Determine the (x, y) coordinate at the center of the cell enclosing the given text.  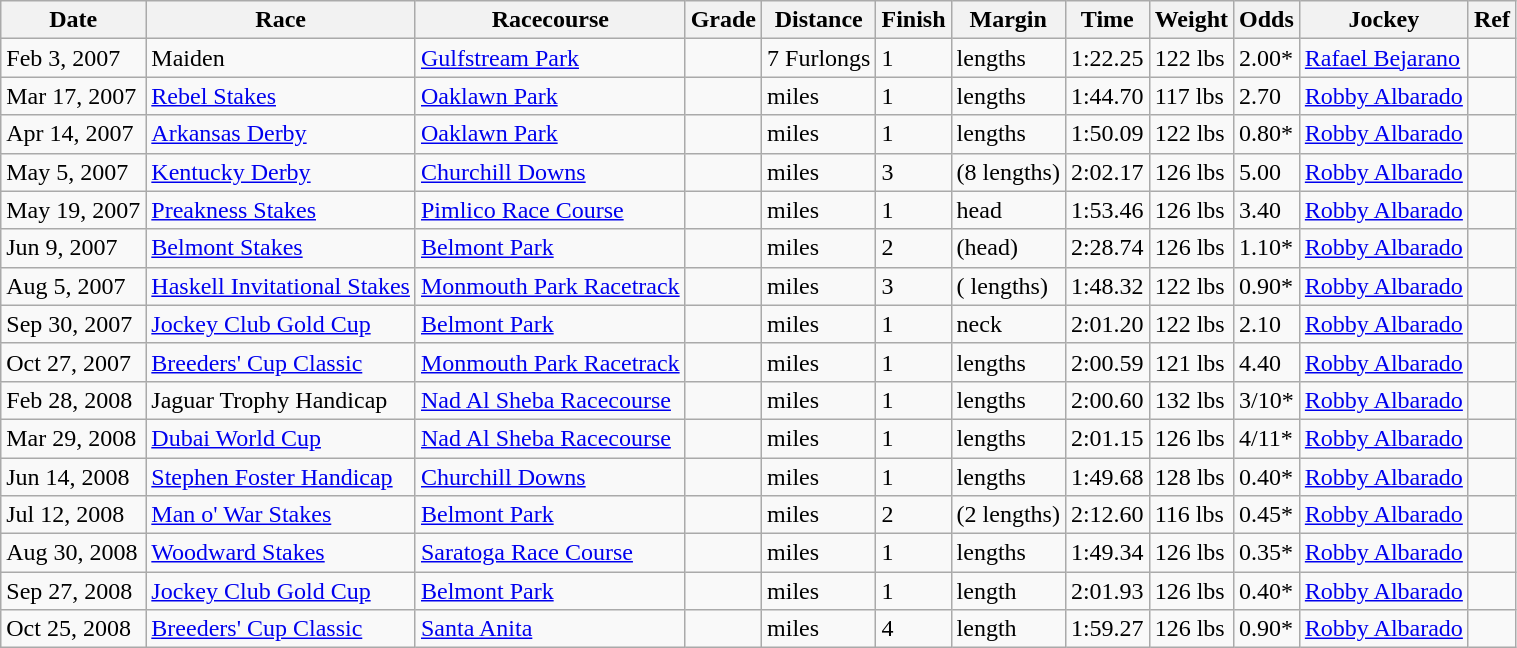
Jun 9, 2007 (74, 248)
2:01.20 (1107, 324)
4.40 (1267, 362)
Sep 27, 2008 (74, 591)
Haskell Invitational Stakes (281, 286)
Jaguar Trophy Handicap (281, 400)
Odds (1267, 20)
Santa Anita (550, 629)
Preakness Stakes (281, 210)
Finish (914, 20)
2.70 (1267, 96)
3/10* (1267, 400)
1:53.46 (1107, 210)
Feb 28, 2008 (74, 400)
neck (1008, 324)
Jun 14, 2008 (74, 477)
( lengths) (1008, 286)
4 (914, 629)
1:48.32 (1107, 286)
(head) (1008, 248)
2:01.93 (1107, 591)
Weight (1191, 20)
Gulfstream Park (550, 58)
Margin (1008, 20)
1:22.25 (1107, 58)
Oct 27, 2007 (74, 362)
(2 lengths) (1008, 515)
May 5, 2007 (74, 172)
2:00.59 (1107, 362)
Mar 29, 2008 (74, 438)
Grade (723, 20)
2:01.15 (1107, 438)
Aug 30, 2008 (74, 553)
0.45* (1267, 515)
Time (1107, 20)
5.00 (1267, 172)
head (1008, 210)
2.10 (1267, 324)
Oct 25, 2008 (74, 629)
1.10* (1267, 248)
128 lbs (1191, 477)
Arkansas Derby (281, 134)
Rafael Bejarano (1384, 58)
1:50.09 (1107, 134)
2:00.60 (1107, 400)
1:44.70 (1107, 96)
4/11* (1267, 438)
Racecourse (550, 20)
Ref (1492, 20)
2:28.74 (1107, 248)
1:49.68 (1107, 477)
2:12.60 (1107, 515)
Aug 5, 2007 (74, 286)
Distance (819, 20)
Maiden (281, 58)
0.35* (1267, 553)
Pimlico Race Course (550, 210)
(8 lengths) (1008, 172)
Date (74, 20)
Rebel Stakes (281, 96)
Apr 14, 2007 (74, 134)
Kentucky Derby (281, 172)
Sep 30, 2007 (74, 324)
7 Furlongs (819, 58)
3.40 (1267, 210)
Jockey (1384, 20)
116 lbs (1191, 515)
2:02.17 (1107, 172)
Race (281, 20)
Stephen Foster Handicap (281, 477)
117 lbs (1191, 96)
Jul 12, 2008 (74, 515)
Dubai World Cup (281, 438)
Mar 17, 2007 (74, 96)
1:49.34 (1107, 553)
121 lbs (1191, 362)
1:59.27 (1107, 629)
Belmont Stakes (281, 248)
May 19, 2007 (74, 210)
2.00* (1267, 58)
Woodward Stakes (281, 553)
0.80* (1267, 134)
Feb 3, 2007 (74, 58)
Man o' War Stakes (281, 515)
Saratoga Race Course (550, 553)
132 lbs (1191, 400)
